Return [x, y] of the center of cell containing provided text 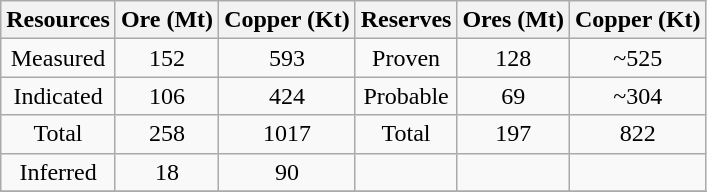
~304 [638, 96]
Resources [58, 20]
128 [514, 58]
424 [288, 96]
Measured [58, 58]
Inferred [58, 172]
Probable [406, 96]
Ores (Mt) [514, 20]
Indicated [58, 96]
18 [166, 172]
~525 [638, 58]
593 [288, 58]
Ore (Mt) [166, 20]
152 [166, 58]
90 [288, 172]
Reserves [406, 20]
197 [514, 134]
258 [166, 134]
106 [166, 96]
Proven [406, 58]
1017 [288, 134]
822 [638, 134]
69 [514, 96]
